Locate the cell with the specified text and output its [X, Y] center coordinate. 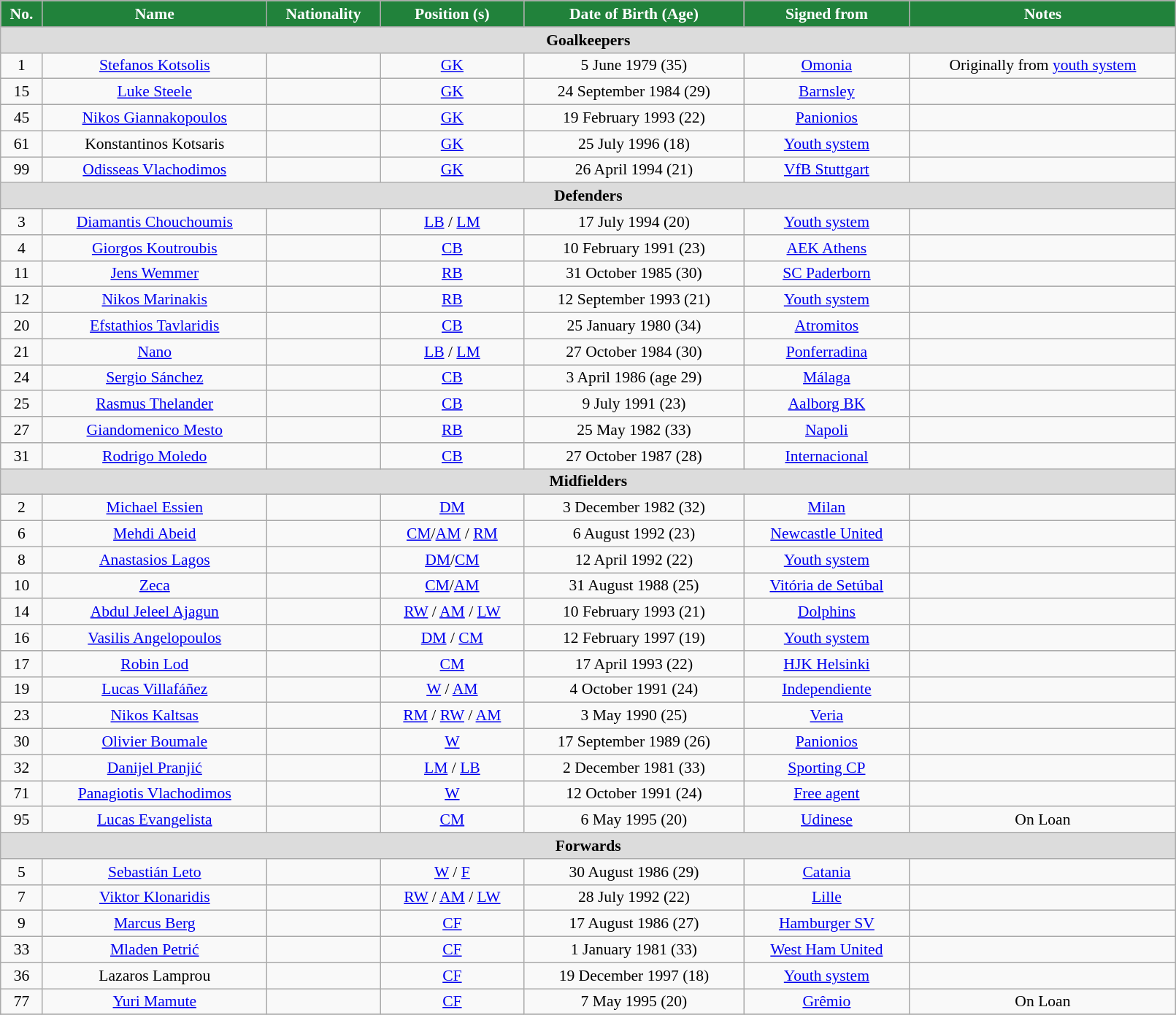
27 October 1984 (30) [634, 352]
VfB Stuttgart [826, 170]
DM / CM [453, 638]
11 [22, 274]
Giorgos Koutroubis [155, 248]
Diamantis Chouchoumis [155, 222]
9 July 1991 (23) [634, 404]
Nikos Giannakopoulos [155, 118]
Sergio Sánchez [155, 378]
15 [22, 92]
Position (s) [453, 14]
3 December 1982 (32) [634, 508]
No. [22, 14]
12 [22, 300]
W / AM [453, 690]
Rasmus Thelander [155, 404]
W / F [453, 872]
Newcastle United [826, 534]
Olivier Boumale [155, 742]
25 [22, 404]
3 May 1990 (25) [634, 716]
Robin Lod [155, 664]
25 January 1980 (34) [634, 326]
Nikos Kaltsas [155, 716]
HJK Helsinki [826, 664]
Lucas Villafáñez [155, 690]
4 [22, 248]
Internacional [826, 456]
Yuri Mamute [155, 1002]
95 [22, 820]
Danijel Pranjić [155, 768]
33 [22, 950]
26 April 1994 (21) [634, 170]
8 [22, 560]
19 [22, 690]
Sebastián Leto [155, 872]
23 [22, 716]
Notes [1042, 14]
Málaga [826, 378]
Konstantinos Kotsaris [155, 144]
10 February 1991 (23) [634, 248]
SC Paderborn [826, 274]
Barnsley [826, 92]
3 [22, 222]
14 [22, 612]
CM/AM / RM [453, 534]
4 October 1991 (24) [634, 690]
Free agent [826, 794]
Anastasios Lagos [155, 560]
25 July 1996 (18) [634, 144]
30 [22, 742]
2 December 1981 (33) [634, 768]
3 April 1986 (age 29) [634, 378]
31 [22, 456]
61 [22, 144]
Lille [826, 898]
LM / LB [453, 768]
5 [22, 872]
77 [22, 1002]
10 February 1993 (21) [634, 612]
Stefanos Kotsolis [155, 66]
Abdul Jeleel Ajagun [155, 612]
71 [22, 794]
19 December 1997 (18) [634, 976]
Veria [826, 716]
Hamburger SV [826, 924]
Mehdi Abeid [155, 534]
25 May 1982 (33) [634, 430]
10 [22, 586]
Forwards [588, 846]
24 September 1984 (29) [634, 92]
Viktor Klonaridis [155, 898]
36 [22, 976]
32 [22, 768]
31 October 1985 (30) [634, 274]
Signed from [826, 14]
Nano [155, 352]
12 October 1991 (24) [634, 794]
21 [22, 352]
Nationality [323, 14]
Panagiotis Vlachodimos [155, 794]
DM [453, 508]
Dolphins [826, 612]
Originally from youth system [1042, 66]
7 [22, 898]
12 February 1997 (19) [634, 638]
Udinese [826, 820]
Aalborg BK [826, 404]
16 [22, 638]
Giandomenico Mesto [155, 430]
Mladen Petrić [155, 950]
6 [22, 534]
Jens Wemmer [155, 274]
1 [22, 66]
Milan [826, 508]
24 [22, 378]
Vasilis Angelopoulos [155, 638]
Ponferradina [826, 352]
Goalkeepers [588, 40]
Vitória de Setúbal [826, 586]
DM/CM [453, 560]
30 August 1986 (29) [634, 872]
Atromitos [826, 326]
Michael Essien [155, 508]
Zeca [155, 586]
Rodrigo Moledo [155, 456]
12 September 1993 (21) [634, 300]
17 April 1993 (22) [634, 664]
6 May 1995 (20) [634, 820]
45 [22, 118]
Lazaros Lamprou [155, 976]
Name [155, 14]
5 June 1979 (35) [634, 66]
Omonia [826, 66]
Defenders [588, 196]
AEK Athens [826, 248]
Lucas Evangelista [155, 820]
2 [22, 508]
7 May 1995 (20) [634, 1002]
Napoli [826, 430]
Nikos Marinakis [155, 300]
Luke Steele [155, 92]
17 September 1989 (26) [634, 742]
17 August 1986 (27) [634, 924]
Midfielders [588, 482]
Marcus Berg [155, 924]
19 February 1993 (22) [634, 118]
31 August 1988 (25) [634, 586]
17 [22, 664]
27 October 1987 (28) [634, 456]
20 [22, 326]
West Ham United [826, 950]
17 July 1994 (20) [634, 222]
1 January 1981 (33) [634, 950]
Date of Birth (Age) [634, 14]
27 [22, 430]
CM/AM [453, 586]
9 [22, 924]
6 August 1992 (23) [634, 534]
99 [22, 170]
RM / RW / AM [453, 716]
28 July 1992 (22) [634, 898]
12 April 1992 (22) [634, 560]
Independiente [826, 690]
Grêmio [826, 1002]
Catania [826, 872]
Efstathios Tavlaridis [155, 326]
Sporting CP [826, 768]
Odisseas Vlachodimos [155, 170]
